Provide the [X, Y] coordinate of the cell's center where the given text is located.  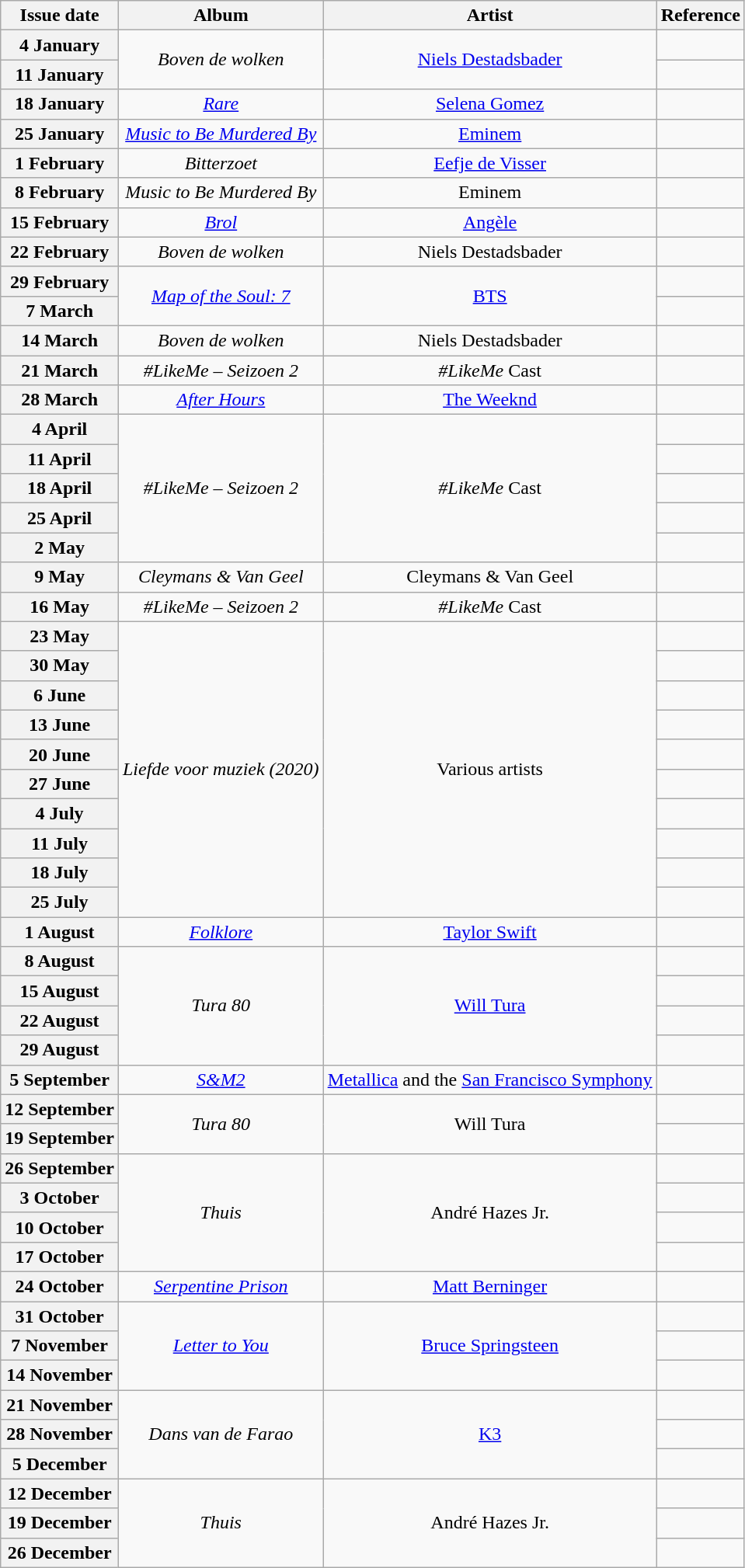
1 August [60, 932]
16 May [60, 607]
18 January [60, 104]
15 August [60, 991]
Rare [221, 104]
Metallica and the San Francisco Symphony [489, 1080]
24 October [60, 1286]
Map of the Soul: 7 [221, 296]
Brol [221, 222]
26 September [60, 1168]
7 March [60, 311]
3 October [60, 1198]
30 May [60, 666]
28 March [60, 400]
19 December [60, 1523]
Folklore [221, 932]
BTS [489, 296]
Artist [489, 16]
13 June [60, 725]
4 January [60, 45]
K3 [489, 1434]
10 October [60, 1227]
5 December [60, 1464]
11 April [60, 459]
17 October [60, 1257]
23 May [60, 636]
Taylor Swift [489, 932]
S&M2 [221, 1080]
4 July [60, 813]
Issue date [60, 16]
11 July [60, 843]
Selena Gomez [489, 104]
9 May [60, 577]
1 February [60, 163]
25 April [60, 518]
Bitterzoet [221, 163]
Eefje de Visser [489, 163]
14 March [60, 340]
21 November [60, 1405]
4 April [60, 429]
Bruce Springsteen [489, 1346]
14 November [60, 1375]
Letter to You [221, 1346]
Matt Berninger [489, 1286]
Dans van de Farao [221, 1434]
22 February [60, 252]
After Hours [221, 400]
11 January [60, 75]
26 December [60, 1552]
25 January [60, 134]
The Weeknd [489, 400]
Album [221, 16]
19 September [60, 1139]
12 September [60, 1109]
29 August [60, 1050]
29 February [60, 281]
6 June [60, 695]
Reference [701, 16]
28 November [60, 1434]
Various artists [489, 769]
18 April [60, 488]
31 October [60, 1316]
2 May [60, 548]
15 February [60, 222]
25 July [60, 902]
20 June [60, 754]
12 December [60, 1493]
Angèle [489, 222]
8 August [60, 961]
Liefde voor muziek (2020) [221, 769]
7 November [60, 1346]
8 February [60, 193]
Serpentine Prison [221, 1286]
5 September [60, 1080]
22 August [60, 1020]
21 March [60, 370]
18 July [60, 873]
27 June [60, 784]
